Detect which cell encompasses the target text, then output its (X, Y) center coordinate. 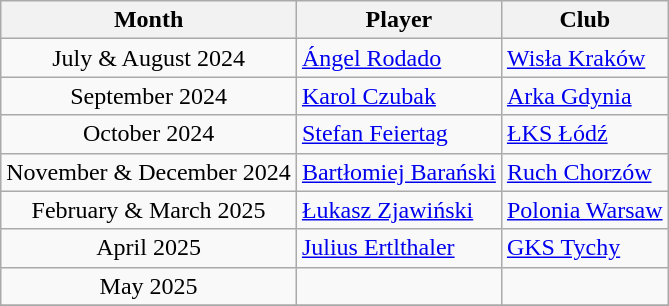
July & August 2024 (149, 58)
Stefan Feiertag (398, 134)
Month (149, 20)
Club (584, 20)
Ángel Rodado (398, 58)
Łukasz Zjawiński (398, 210)
ŁKS Łódź (584, 134)
November & December 2024 (149, 172)
Player (398, 20)
May 2025 (149, 286)
GKS Tychy (584, 248)
Karol Czubak (398, 96)
February & March 2025 (149, 210)
Bartłomiej Barański (398, 172)
Wisła Kraków (584, 58)
April 2025 (149, 248)
Polonia Warsaw (584, 210)
October 2024 (149, 134)
September 2024 (149, 96)
Ruch Chorzów (584, 172)
Julius Ertlthaler (398, 248)
Arka Gdynia (584, 96)
